Determine the [X, Y] coordinate at the center of the cell enclosing the given text.  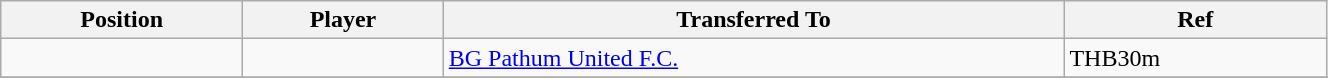
BG Pathum United F.C. [754, 58]
Transferred To [754, 20]
Ref [1196, 20]
THB30m [1196, 58]
Position [122, 20]
Player [344, 20]
